For the text-containing cell, return its midpoint in (X, Y) coordinate format. 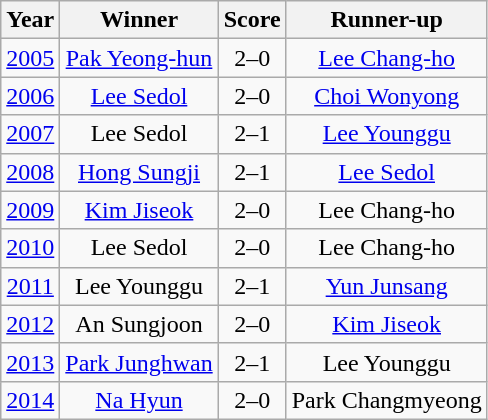
Score (252, 20)
2010 (30, 248)
2005 (30, 58)
Hong Sungji (139, 172)
2007 (30, 134)
2009 (30, 210)
2008 (30, 172)
Runner-up (386, 20)
2011 (30, 286)
Park Junghwan (139, 362)
An Sungjoon (139, 324)
2012 (30, 324)
Pak Yeong-hun (139, 58)
Yun Junsang (386, 286)
Park Changmyeong (386, 400)
Winner (139, 20)
2013 (30, 362)
2014 (30, 400)
2006 (30, 96)
Choi Wonyong (386, 96)
Year (30, 20)
Na Hyun (139, 400)
